Detect which cell encompasses the target text, then output its [x, y] center coordinate. 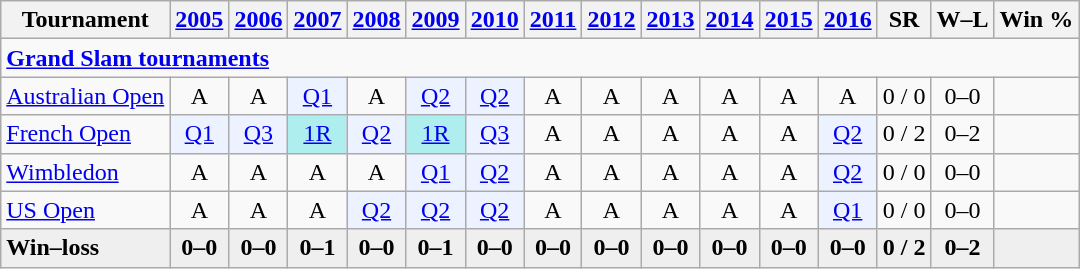
2010 [494, 20]
2006 [258, 20]
Grand Slam tournaments [540, 58]
SR [904, 20]
US Open [86, 210]
2015 [788, 20]
2009 [436, 20]
2014 [730, 20]
2011 [553, 20]
2008 [376, 20]
Win–loss [86, 248]
2013 [670, 20]
2016 [848, 20]
Tournament [86, 20]
Win % [1036, 20]
French Open [86, 134]
Wimbledon [86, 172]
2005 [200, 20]
Australian Open [86, 96]
W–L [962, 20]
2012 [612, 20]
2007 [318, 20]
